Pinpoint the cell where the given text exists, returning its (X, Y) midpoint coordinate. 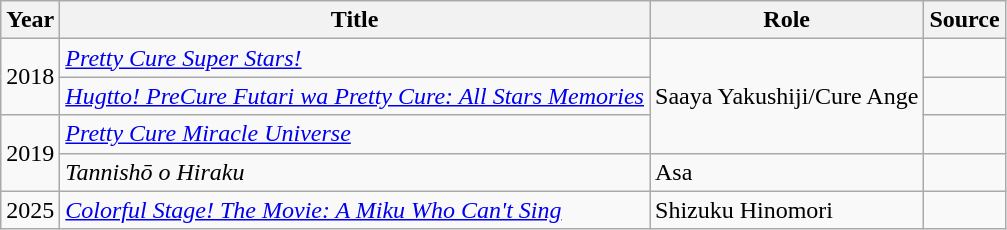
Source (964, 20)
Tannishō o Hiraku (355, 172)
2018 (30, 77)
Hugtto! PreCure Futari wa Pretty Cure: All Stars Memories (355, 96)
2025 (30, 210)
Pretty Cure Miracle Universe (355, 134)
Role (787, 20)
Year (30, 20)
Shizuku Hinomori (787, 210)
2019 (30, 153)
Colorful Stage! The Movie: A Miku Who Can't Sing (355, 210)
Asa (787, 172)
Saaya Yakushiji/Cure Ange (787, 96)
Pretty Cure Super Stars! (355, 58)
Title (355, 20)
